Find where the given text appears and provide that cell's center as [x, y] coordinate. 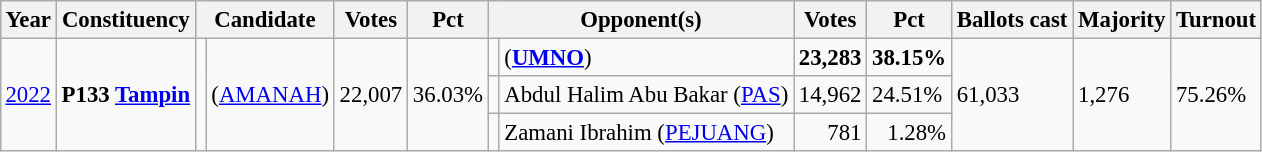
Opponent(s) [640, 20]
61,033 [1012, 94]
Year [28, 20]
(AMANAH) [270, 94]
Zamani Ibrahim (PEJUANG) [646, 133]
38.15% [910, 57]
Turnout [1216, 20]
Constituency [126, 20]
36.03% [448, 94]
2022 [28, 94]
Ballots cast [1012, 20]
75.26% [1216, 94]
Majority [1122, 20]
Abdul Halim Abu Bakar (PAS) [646, 95]
22,007 [370, 94]
14,962 [830, 95]
(UMNO) [646, 57]
781 [830, 133]
P133 Tampin [126, 94]
Candidate [264, 20]
1,276 [1122, 94]
24.51% [910, 95]
1.28% [910, 133]
23,283 [830, 57]
